Find where the given text appears and provide that cell's center as (x, y) coordinate. 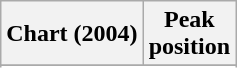
Chart (2004) (72, 34)
Peakposition (189, 34)
